Determine the (x, y) coordinate at the center of the cell enclosing the given text.  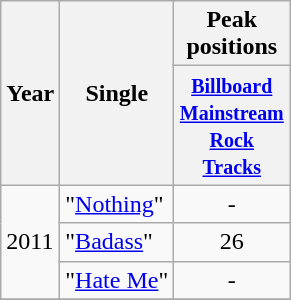
Billboard Mainstream Rock Tracks (232, 126)
Year (30, 93)
Peak positions (232, 34)
"Badass" (117, 242)
26 (232, 242)
2011 (30, 242)
"Nothing" (117, 204)
"Hate Me" (117, 280)
Single (117, 93)
